Provide the (x, y) coordinate of the cell's center where the given text is located.  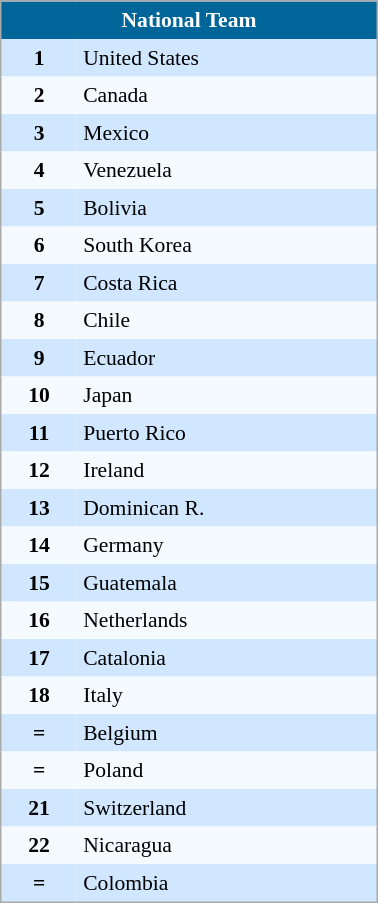
South Korea (228, 245)
Guatemala (228, 583)
Netherlands (228, 621)
6 (38, 245)
3 (38, 133)
Italy (228, 695)
Puerto Rico (228, 433)
Japan (228, 395)
Switzerland (228, 808)
Costa Rica (228, 283)
22 (38, 845)
7 (38, 283)
Nicaragua (228, 845)
Germany (228, 545)
Chile (228, 321)
15 (38, 583)
9 (38, 358)
12 (38, 471)
Ireland (228, 471)
Ecuador (228, 358)
Venezuela (228, 171)
Bolivia (228, 208)
1 (38, 58)
4 (38, 171)
17 (38, 658)
Poland (228, 771)
Dominican R. (228, 508)
16 (38, 621)
Canada (228, 95)
18 (38, 695)
5 (38, 208)
8 (38, 321)
21 (38, 808)
14 (38, 545)
11 (38, 433)
Mexico (228, 133)
National Team (189, 20)
10 (38, 395)
Catalonia (228, 658)
13 (38, 508)
United States (228, 58)
Colombia (228, 883)
Belgium (228, 733)
2 (38, 95)
